Locate the cell with the specified text and output its (x, y) center coordinate. 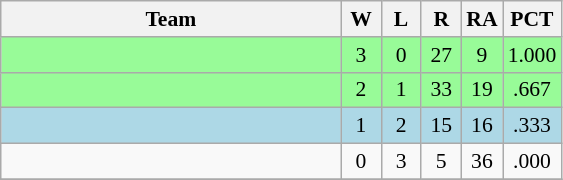
33 (441, 90)
W (361, 19)
L (401, 19)
15 (441, 126)
1.000 (532, 55)
9 (482, 55)
.667 (532, 90)
5 (441, 162)
.333 (532, 126)
.000 (532, 162)
16 (482, 126)
Team (171, 19)
36 (482, 162)
27 (441, 55)
R (441, 19)
PCT (532, 19)
RA (482, 19)
19 (482, 90)
